Identify which cell holds the provided text, then report its [X, Y] central coordinate. 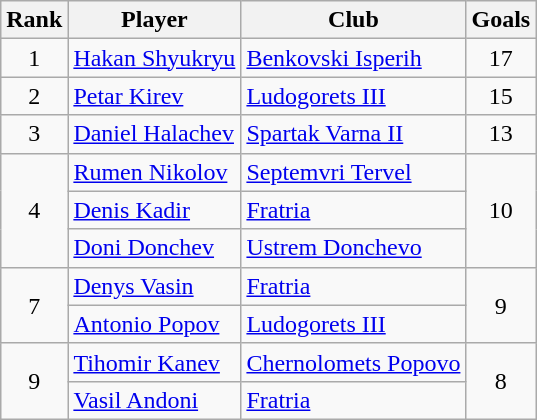
Chernolomets Popovo [354, 362]
Club [354, 20]
Denis Kadir [154, 210]
Ustrem Donchevo [354, 248]
13 [501, 134]
2 [34, 96]
Spartak Varna II [354, 134]
Goals [501, 20]
Petar Kirev [154, 96]
Septemvri Tervel [354, 172]
4 [34, 210]
8 [501, 381]
1 [34, 58]
Antonio Popov [154, 324]
Player [154, 20]
10 [501, 210]
Tihomir Kanev [154, 362]
Daniel Halachev [154, 134]
Rank [34, 20]
7 [34, 305]
17 [501, 58]
Hakan Shyukryu [154, 58]
Denys Vasin [154, 286]
3 [34, 134]
Doni Donchev [154, 248]
Rumen Nikolov [154, 172]
Vasil Andoni [154, 400]
15 [501, 96]
Benkovski Isperih [354, 58]
